Pinpoint the cell where the given text exists, returning its [X, Y] midpoint coordinate. 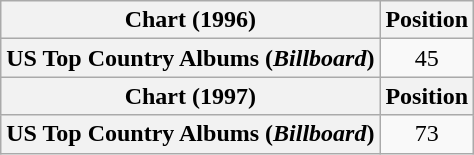
Chart (1996) [190, 20]
Chart (1997) [190, 96]
73 [427, 134]
45 [427, 58]
